Determine the [x, y] coordinate at the center of the cell enclosing the given text.  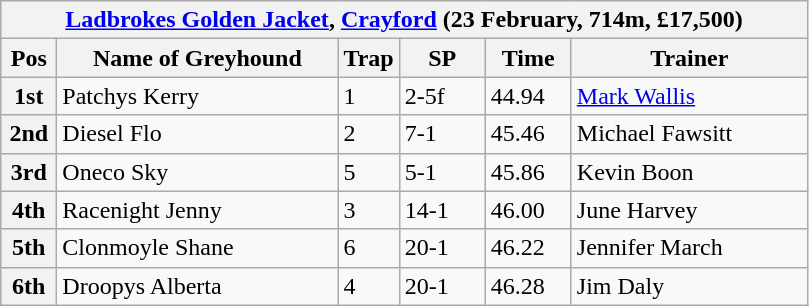
Trainer [689, 58]
Trap [368, 58]
5th [29, 248]
Diesel Flo [198, 134]
6th [29, 286]
46.00 [528, 210]
7-1 [442, 134]
Mark Wallis [689, 96]
2 [368, 134]
June Harvey [689, 210]
Racenight Jenny [198, 210]
4 [368, 286]
Ladbrokes Golden Jacket, Crayford (23 February, 714m, £17,500) [404, 20]
Michael Fawsitt [689, 134]
4th [29, 210]
Name of Greyhound [198, 58]
5-1 [442, 172]
46.22 [528, 248]
45.46 [528, 134]
3rd [29, 172]
SP [442, 58]
45.86 [528, 172]
14-1 [442, 210]
44.94 [528, 96]
46.28 [528, 286]
Patchys Kerry [198, 96]
6 [368, 248]
Droopys Alberta [198, 286]
1 [368, 96]
Jennifer March [689, 248]
Clonmoyle Shane [198, 248]
Kevin Boon [689, 172]
Time [528, 58]
Oneco Sky [198, 172]
2nd [29, 134]
Jim Daly [689, 286]
5 [368, 172]
Pos [29, 58]
1st [29, 96]
3 [368, 210]
2-5f [442, 96]
